Capture the cell that displays the provided text and extract its [X, Y] central coordinate. 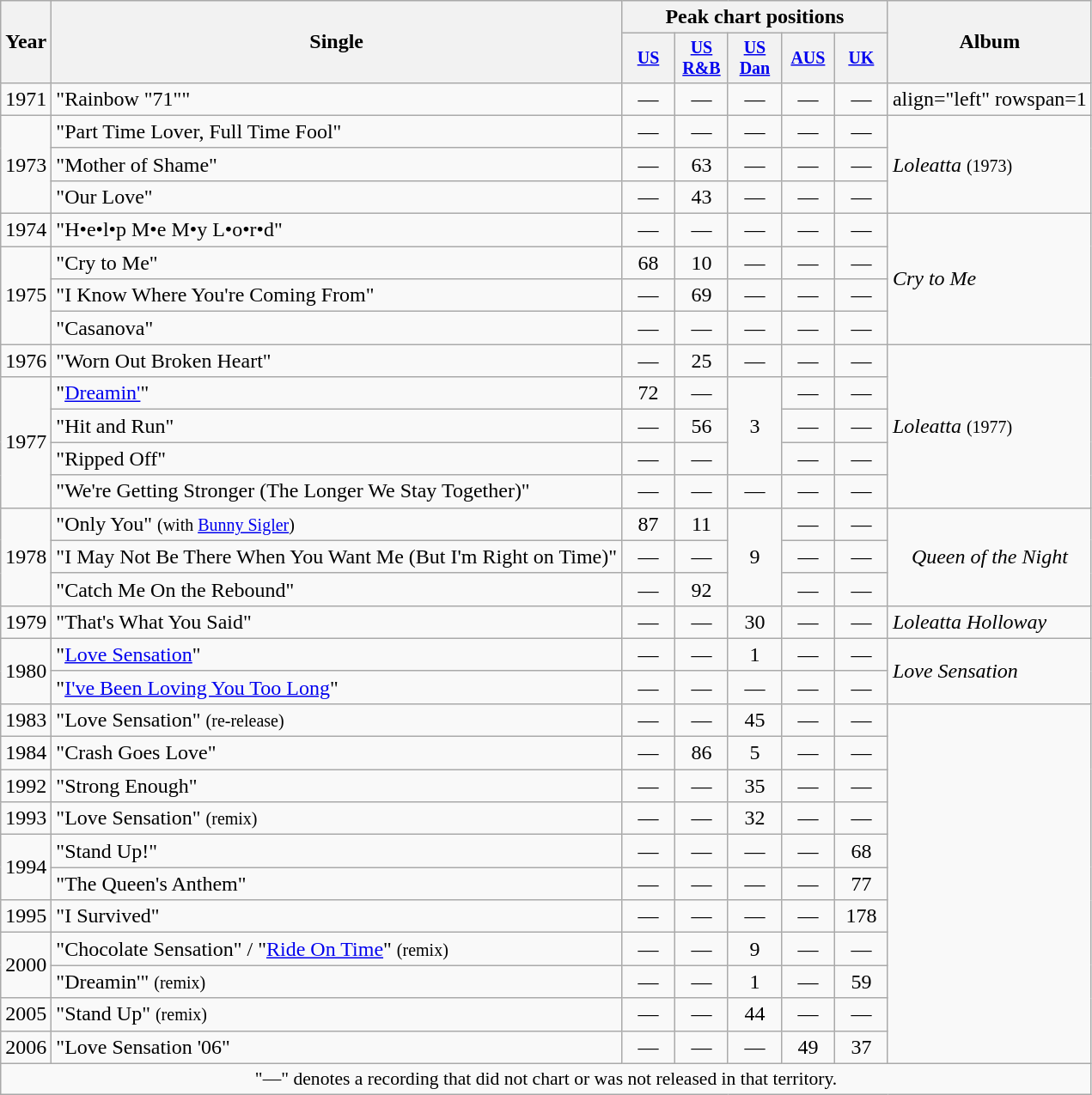
"I Survived" [337, 916]
Love Sensation [990, 671]
35 [754, 786]
1976 [26, 361]
1975 [26, 295]
Loleatta (1977) [990, 426]
"Part Time Lover, Full Time Fool" [337, 131]
1979 [26, 622]
10 [701, 263]
"Ripped Off" [337, 459]
"Worn Out Broken Heart" [337, 361]
"I Know Where You're Coming From" [337, 295]
1984 [26, 753]
77 [861, 884]
AUS [808, 58]
1993 [26, 818]
"That's What You Said" [337, 622]
"Dreamin'" (remix) [337, 982]
US [649, 58]
69 [701, 295]
45 [754, 720]
"Chocolate Sensation" / "Ride On Time" (remix) [337, 949]
"Strong Enough" [337, 786]
Queen of the Night [990, 557]
5 [754, 753]
"Love Sensation" (remix) [337, 818]
"Casanova" [337, 328]
1994 [26, 867]
Year [26, 42]
1995 [26, 916]
1977 [26, 442]
USR&B [701, 58]
37 [861, 1047]
Loleatta Holloway [990, 622]
2006 [26, 1047]
32 [754, 818]
"Crash Goes Love" [337, 753]
72 [649, 393]
92 [701, 589]
1974 [26, 230]
UK [861, 58]
1992 [26, 786]
"Stand Up" (remix) [337, 1014]
Album [990, 42]
Single [337, 42]
2000 [26, 965]
49 [808, 1047]
"Love Sensation" (re-release) [337, 720]
"I've Been Loving You Too Long" [337, 687]
"I May Not Be There When You Want Me (But I'm Right on Time)" [337, 557]
11 [701, 524]
align="left" rowspan=1 [990, 99]
3 [754, 426]
"Cry to Me" [337, 263]
"Dreamin'" [337, 393]
"Rainbow "71"" [337, 99]
"Our Love" [337, 197]
2005 [26, 1014]
1973 [26, 164]
25 [701, 361]
"The Queen's Anthem" [337, 884]
56 [701, 426]
Loleatta (1973) [990, 164]
"Love Sensation" [337, 654]
59 [861, 982]
178 [861, 916]
USDan [754, 58]
1971 [26, 99]
"Catch Me On the Rebound" [337, 589]
30 [754, 622]
1980 [26, 671]
"—" denotes a recording that did not chart or was not released in that territory. [546, 1079]
Peak chart positions [755, 17]
63 [701, 164]
43 [701, 197]
1978 [26, 557]
"We're Getting Stronger (The Longer We Stay Together)" [337, 491]
"Hit and Run" [337, 426]
86 [701, 753]
"Mother of Shame" [337, 164]
1983 [26, 720]
"Stand Up!" [337, 851]
44 [754, 1014]
"Love Sensation '06" [337, 1047]
87 [649, 524]
"Only You" (with Bunny Sigler) [337, 524]
"H•e•l•p M•e M•y L•o•r•d" [337, 230]
Cry to Me [990, 279]
